Provide the (x, y) coordinate of the cell's center where the given text is located.  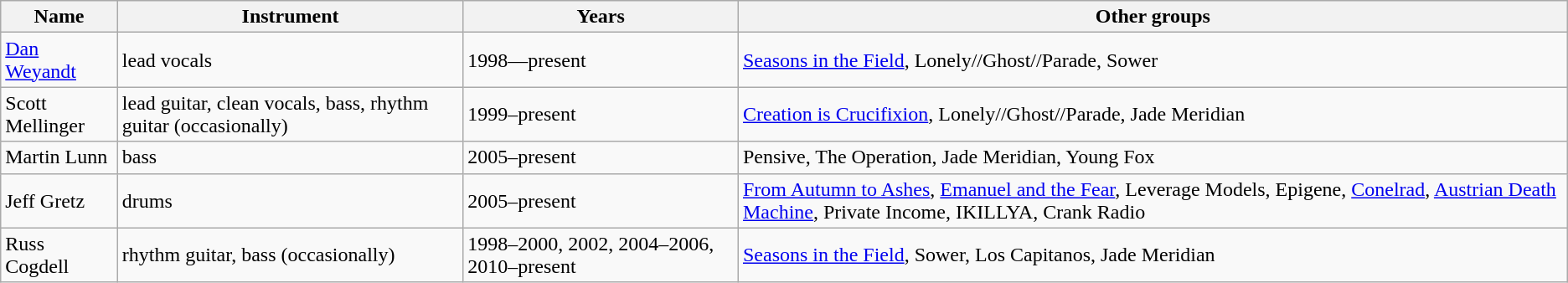
Seasons in the Field, Sower, Los Capitanos, Jade Meridian (1153, 255)
Scott Mellinger (59, 114)
bass (290, 157)
Jeff Gretz (59, 201)
Instrument (290, 17)
lead guitar, clean vocals, bass, rhythm guitar (occasionally) (290, 114)
Martin Lunn (59, 157)
Other groups (1153, 17)
Name (59, 17)
Years (601, 17)
Pensive, The Operation, Jade Meridian, Young Fox (1153, 157)
lead vocals (290, 60)
1998–2000, 2002, 2004–2006, 2010–present (601, 255)
Seasons in the Field, Lonely//Ghost//Parade, Sower (1153, 60)
Dan Weyandt (59, 60)
1999–present (601, 114)
Russ Cogdell (59, 255)
1998―present (601, 60)
drums (290, 201)
Creation is Crucifixion, Lonely//Ghost//Parade, Jade Meridian (1153, 114)
rhythm guitar, bass (occasionally) (290, 255)
From Autumn to Ashes, Emanuel and the Fear, Leverage Models, Epigene, Conelrad, Austrian Death Machine, Private Income, IKILLYA, Crank Radio (1153, 201)
